Search for the cell housing the specified text and yield its (x, y) center coordinate. 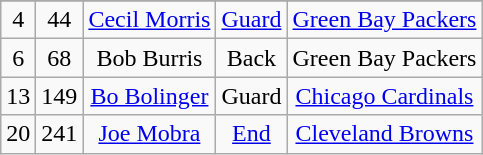
Cleveland Browns (384, 134)
Back (252, 58)
Chicago Cardinals (384, 96)
Joe Mobra (150, 134)
20 (18, 134)
Cecil Morris (150, 20)
44 (60, 20)
Bo Bolinger (150, 96)
149 (60, 96)
End (252, 134)
13 (18, 96)
68 (60, 58)
4 (18, 20)
Bob Burris (150, 58)
6 (18, 58)
241 (60, 134)
